Search for the cell housing the specified text and yield its [x, y] center coordinate. 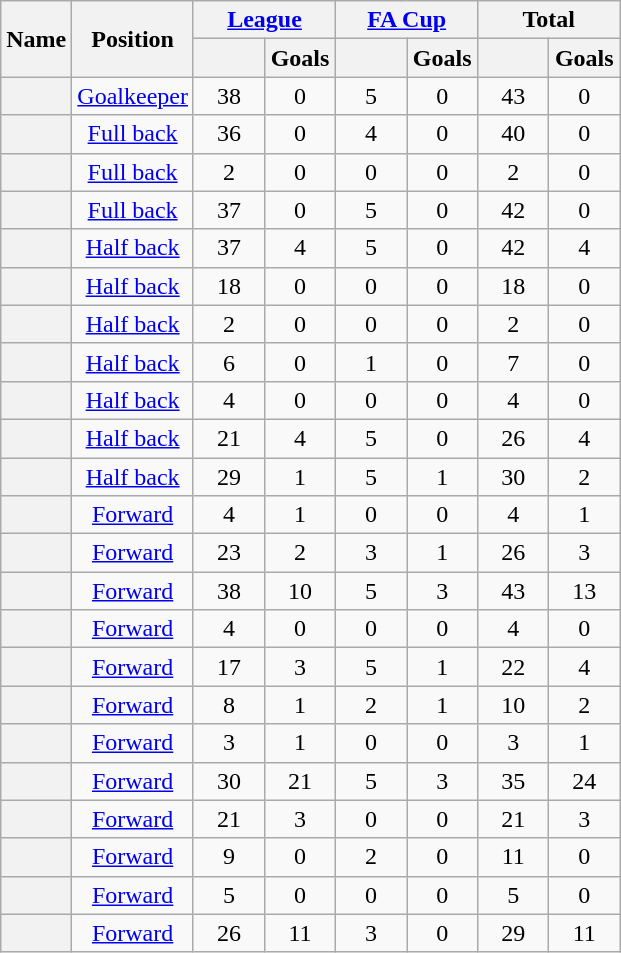
35 [514, 781]
36 [228, 134]
6 [228, 362]
Total [549, 20]
24 [584, 781]
FA Cup [407, 20]
22 [514, 667]
Goalkeeper [133, 96]
Position [133, 39]
17 [228, 667]
Name [36, 39]
13 [584, 591]
7 [514, 362]
23 [228, 553]
9 [228, 857]
8 [228, 705]
40 [514, 134]
League [264, 20]
